Provide the (x, y) coordinate of the cell's center where the given text is located.  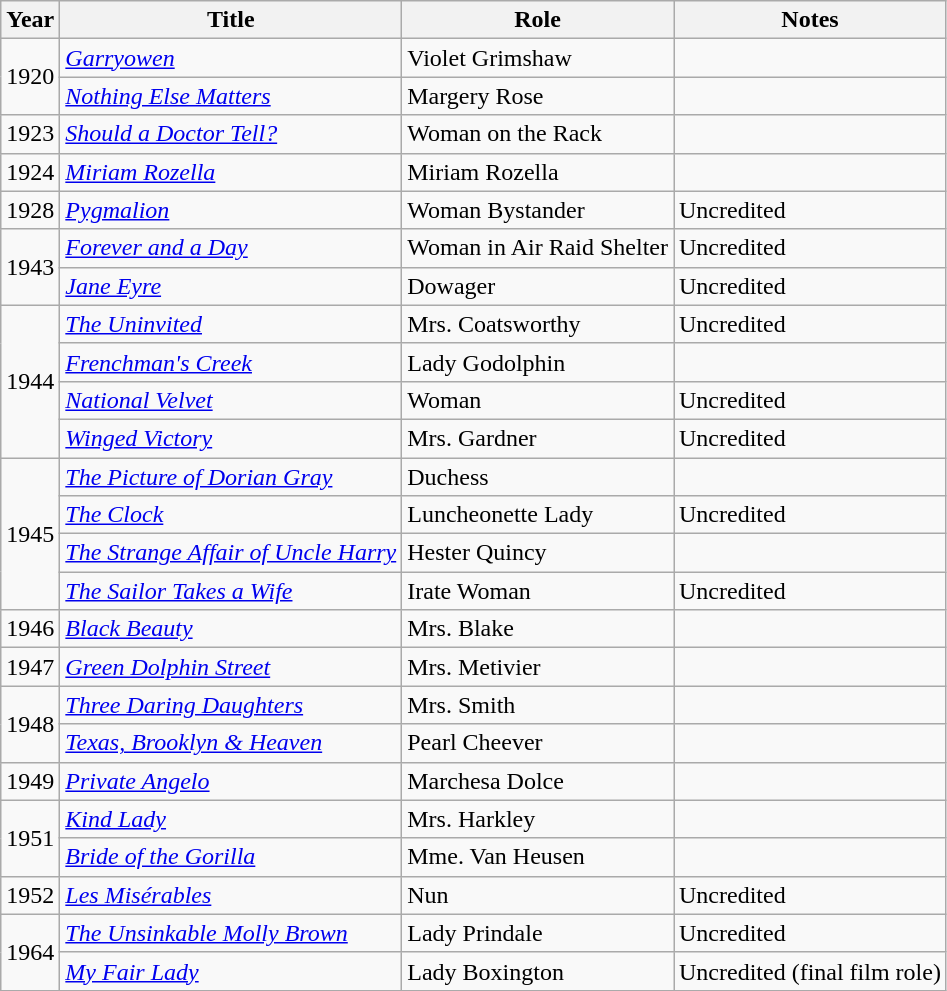
Irate Woman (538, 591)
The Strange Affair of Uncle Harry (231, 553)
Mrs. Metivier (538, 667)
Marchesa Dolce (538, 781)
The Unsinkable Molly Brown (231, 933)
1948 (30, 724)
1920 (30, 77)
Mrs. Harkley (538, 819)
Hester Quincy (538, 553)
Dowager (538, 286)
Garryowen (231, 58)
Private Angelo (231, 781)
Lady Boxington (538, 971)
Nothing Else Matters (231, 96)
Forever and a Day (231, 248)
Mrs. Blake (538, 629)
Green Dolphin Street (231, 667)
Three Daring Daughters (231, 705)
Margery Rose (538, 96)
Pearl Cheever (538, 743)
Year (30, 20)
Should a Doctor Tell? (231, 134)
Luncheonette Lady (538, 515)
Violet Grimshaw (538, 58)
1928 (30, 210)
Woman on the Rack (538, 134)
1951 (30, 838)
Kind Lady (231, 819)
1923 (30, 134)
Pygmalion (231, 210)
Nun (538, 895)
Lady Prindale (538, 933)
1944 (30, 381)
The Uninvited (231, 324)
Mrs. Gardner (538, 438)
Jane Eyre (231, 286)
Les Misérables (231, 895)
Texas, Brooklyn & Heaven (231, 743)
Winged Victory (231, 438)
Black Beauty (231, 629)
Mme. Van Heusen (538, 857)
Bride of the Gorilla (231, 857)
1952 (30, 895)
1964 (30, 952)
The Picture of Dorian Gray (231, 477)
The Clock (231, 515)
Woman (538, 400)
Notes (810, 20)
1943 (30, 267)
Mrs. Smith (538, 705)
1947 (30, 667)
1946 (30, 629)
Woman Bystander (538, 210)
Mrs. Coatsworthy (538, 324)
Uncredited (final film role) (810, 971)
Lady Godolphin (538, 362)
1945 (30, 534)
Role (538, 20)
Duchess (538, 477)
My Fair Lady (231, 971)
Woman in Air Raid Shelter (538, 248)
1924 (30, 172)
Frenchman's Creek (231, 362)
National Velvet (231, 400)
The Sailor Takes a Wife (231, 591)
Title (231, 20)
1949 (30, 781)
